Detect which cell encompasses the target text, then output its (X, Y) center coordinate. 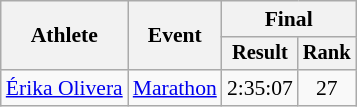
Érika Olivera (64, 88)
Event (175, 36)
Final (289, 19)
Rank (327, 54)
Marathon (175, 88)
27 (327, 88)
Athlete (64, 36)
2:35:07 (260, 88)
Result (260, 54)
